Determine the (x, y) coordinate at the center of the cell enclosing the given text.  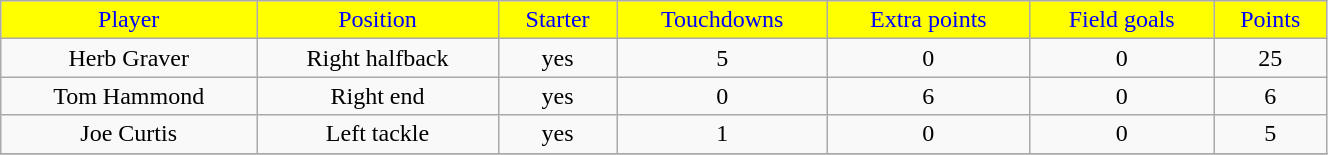
Field goals (1122, 20)
Starter (558, 20)
Touchdowns (722, 20)
Player (129, 20)
Extra points (929, 20)
Joe Curtis (129, 134)
25 (1270, 58)
Left tackle (378, 134)
1 (722, 134)
Right halfback (378, 58)
Herb Graver (129, 58)
Points (1270, 20)
Tom Hammond (129, 96)
Position (378, 20)
Right end (378, 96)
